Scan for the cell matching the given text and deliver its (X, Y) coordinate at center. 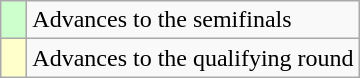
Advances to the semifinals (193, 20)
Advances to the qualifying round (193, 58)
